Return [x, y] of the center of cell containing provided text 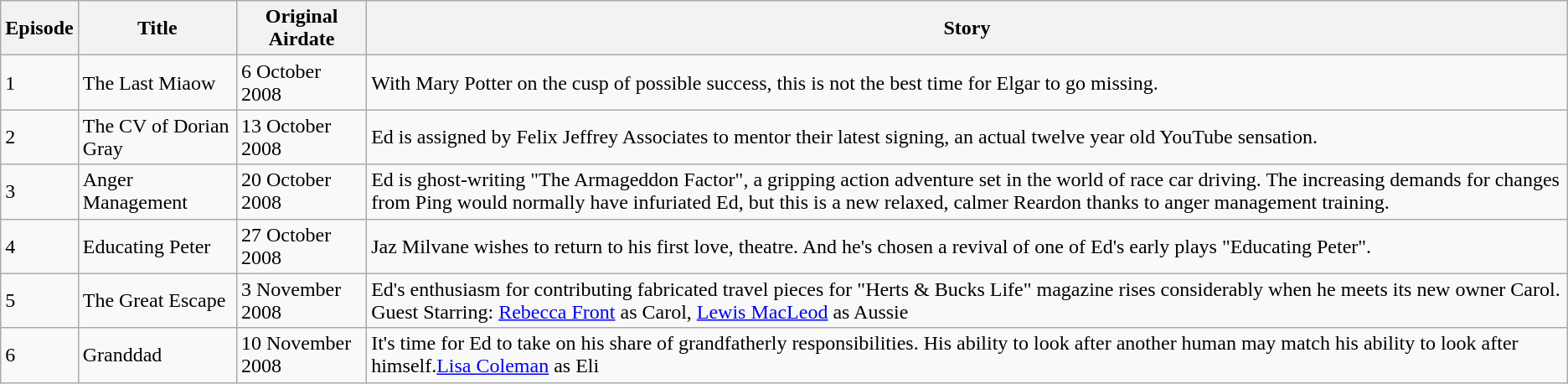
Jaz Milvane wishes to return to his first love, theatre. And he's chosen a revival of one of Ed's early plays "Educating Peter". [967, 246]
The CV of Dorian Gray [157, 138]
2 [39, 138]
20 October 2008 [302, 191]
6 October 2008 [302, 82]
27 October 2008 [302, 246]
The Last Miaow [157, 82]
3 [39, 191]
Story [967, 29]
3 November 2008 [302, 300]
13 October 2008 [302, 138]
Title [157, 29]
6 [39, 355]
The Great Escape [157, 300]
5 [39, 300]
Original Airdate [302, 29]
10 November 2008 [302, 355]
Granddad [157, 355]
With Mary Potter on the cusp of possible success, this is not the best time for Elgar to go missing. [967, 82]
Educating Peter [157, 246]
Episode [39, 29]
4 [39, 246]
Anger Management [157, 191]
1 [39, 82]
Ed is assigned by Felix Jeffrey Associates to mentor their latest signing, an actual twelve year old YouTube sensation. [967, 138]
